For the text-containing cell, return its midpoint in [X, Y] coordinate format. 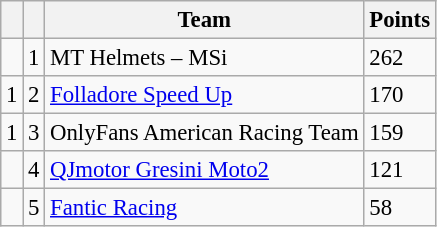
3 [34, 133]
QJmotor Gresini Moto2 [204, 170]
5 [34, 208]
OnlyFans American Racing Team [204, 133]
Team [204, 20]
MT Helmets – MSi [204, 58]
170 [400, 95]
2 [34, 95]
159 [400, 133]
Folladore Speed Up [204, 95]
121 [400, 170]
Points [400, 20]
Fantic Racing [204, 208]
58 [400, 208]
4 [34, 170]
262 [400, 58]
